Return the [x, y] coordinate for the center point of the cell that contains the specified text.  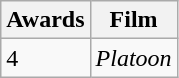
Film [134, 20]
Platoon [134, 58]
Awards [46, 20]
4 [46, 58]
